For the text-containing cell, return its midpoint in [x, y] coordinate format. 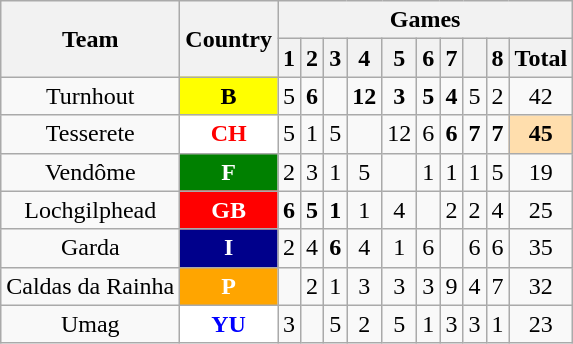
9 [452, 286]
F [229, 172]
Country [229, 39]
35 [541, 248]
CH [229, 134]
23 [541, 324]
Games [426, 20]
P [229, 286]
45 [541, 134]
Umag [90, 324]
19 [541, 172]
GB [229, 210]
32 [541, 286]
Caldas da Rainha [90, 286]
Turnhout [90, 96]
8 [498, 58]
Vendôme [90, 172]
B [229, 96]
I [229, 248]
Garda [90, 248]
Total [541, 58]
42 [541, 96]
25 [541, 210]
YU [229, 324]
Tesserete [90, 134]
Team [90, 39]
Lochgilphead [90, 210]
